Find where the given text appears and provide that cell's center as (x, y) coordinate. 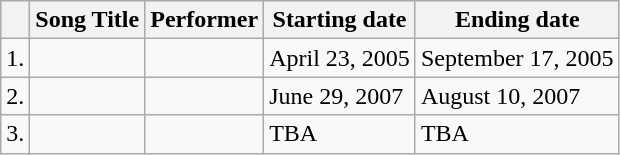
April 23, 2005 (340, 58)
August 10, 2007 (517, 96)
3. (16, 134)
June 29, 2007 (340, 96)
Performer (204, 20)
September 17, 2005 (517, 58)
Starting date (340, 20)
Ending date (517, 20)
1. (16, 58)
Song Title (88, 20)
2. (16, 96)
